Pinpoint the cell where the given text exists, returning its (x, y) midpoint coordinate. 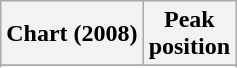
Peakposition (189, 34)
Chart (2008) (72, 34)
